For the text-containing cell, return its midpoint in [X, Y] coordinate format. 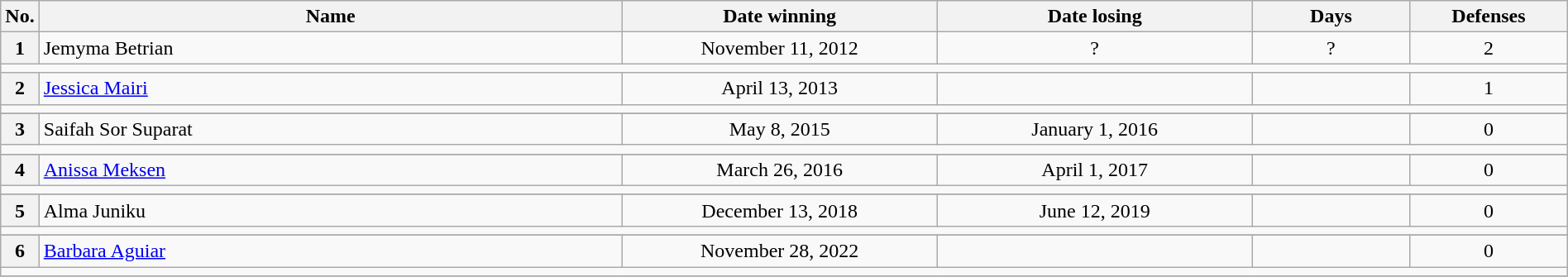
April 1, 2017 [1095, 170]
Barbara Aguiar [331, 251]
Saifah Sor Suparat [331, 129]
Alma Juniku [331, 210]
5 [20, 210]
November 11, 2012 [779, 48]
Date losing [1095, 17]
No. [20, 17]
Jemyma Betrian [331, 48]
November 28, 2022 [779, 251]
March 26, 2016 [779, 170]
Name [331, 17]
Date winning [779, 17]
Jessica Mairi [331, 88]
January 1, 2016 [1095, 129]
April 13, 2013 [779, 88]
Anissa Meksen [331, 170]
4 [20, 170]
June 12, 2019 [1095, 210]
3 [20, 129]
May 8, 2015 [779, 129]
Defenses [1489, 17]
Days [1331, 17]
6 [20, 251]
December 13, 2018 [779, 210]
